Find where the given text appears and provide that cell's center as (x, y) coordinate. 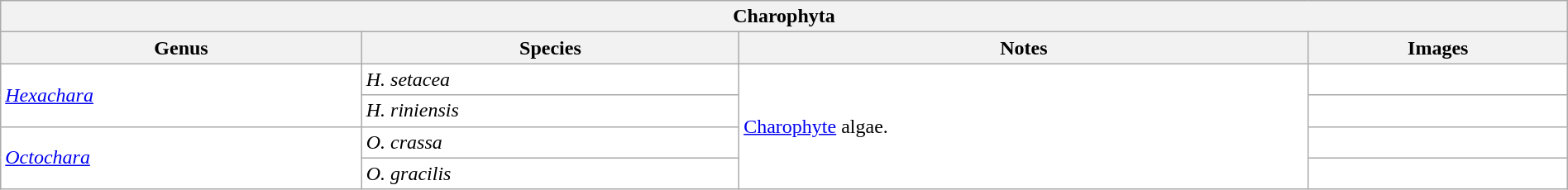
Hexachara (181, 95)
Octochara (181, 158)
H. setacea (550, 79)
Charophyta (784, 17)
Notes (1024, 48)
Species (550, 48)
Genus (181, 48)
H. riniensis (550, 111)
O. gracilis (550, 173)
O. crassa (550, 142)
Charophyte algae. (1024, 126)
Images (1437, 48)
